Provide the [x, y] coordinate of the cell's center where the given text is located.  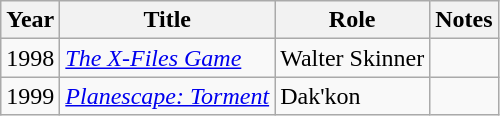
Notes [464, 20]
Planescape: Torment [168, 96]
1999 [30, 96]
Dak'kon [352, 96]
1998 [30, 58]
Role [352, 20]
The X-Files Game [168, 58]
Year [30, 20]
Title [168, 20]
Walter Skinner [352, 58]
